Extract the [x, y] coordinate from the center of the cell holding the provided text.  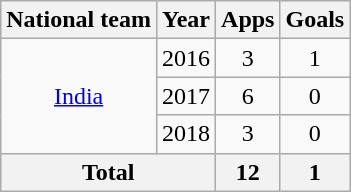
2016 [186, 58]
6 [248, 96]
2017 [186, 96]
India [79, 96]
12 [248, 172]
Goals [315, 20]
Apps [248, 20]
2018 [186, 134]
Total [108, 172]
Year [186, 20]
National team [79, 20]
